Find where the given text appears and provide that cell's center as (X, Y) coordinate. 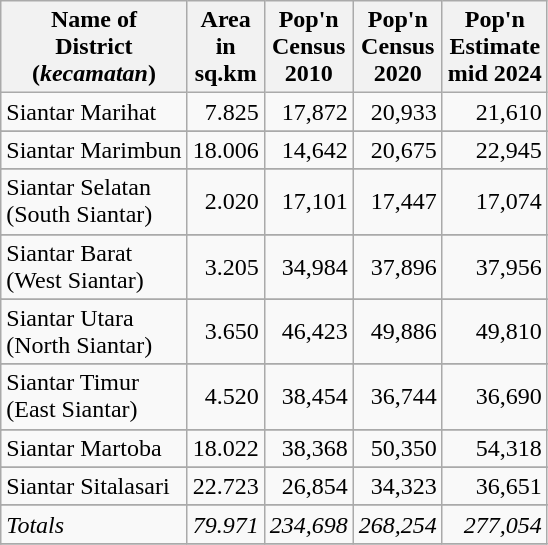
Siantar Timur (East Siantar) (94, 396)
Totals (94, 524)
Siantar Marihat (94, 112)
36,690 (494, 396)
Siantar Marimbun (94, 150)
26,854 (308, 486)
49,810 (494, 332)
Siantar Selatan (South Siantar) (94, 202)
17,074 (494, 202)
234,698 (308, 524)
49,886 (398, 332)
34,323 (398, 486)
Pop'nEstimatemid 2024 (494, 47)
54,318 (494, 448)
38,368 (308, 448)
36,744 (398, 396)
Pop'nCensus2020 (398, 47)
3.205 (226, 266)
268,254 (398, 524)
Siantar Martoba (94, 448)
2.020 (226, 202)
Name ofDistrict(kecamatan) (94, 47)
37,956 (494, 266)
Areain sq.km (226, 47)
Siantar Sitalasari (94, 486)
79.971 (226, 524)
277,054 (494, 524)
38,454 (308, 396)
18.006 (226, 150)
4.520 (226, 396)
21,610 (494, 112)
50,350 (398, 448)
Siantar Utara (North Siantar) (94, 332)
Pop'nCensus2010 (308, 47)
20,675 (398, 150)
17,447 (398, 202)
20,933 (398, 112)
46,423 (308, 332)
37,896 (398, 266)
36,651 (494, 486)
17,872 (308, 112)
3.650 (226, 332)
18.022 (226, 448)
Siantar Barat (West Siantar) (94, 266)
14,642 (308, 150)
22,945 (494, 150)
17,101 (308, 202)
34,984 (308, 266)
7.825 (226, 112)
22.723 (226, 486)
